Scan for the cell matching the given text and deliver its (x, y) coordinate at center. 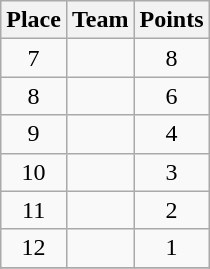
9 (34, 134)
2 (172, 210)
Points (172, 20)
12 (34, 248)
Team (100, 20)
11 (34, 210)
1 (172, 248)
6 (172, 96)
7 (34, 58)
3 (172, 172)
10 (34, 172)
Place (34, 20)
4 (172, 134)
